Scan for the cell matching the given text and deliver its [X, Y] coordinate at center. 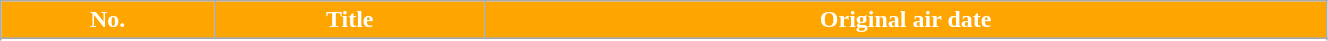
Title [350, 20]
Original air date [906, 20]
No. [108, 20]
